Locate the cell with the specified text and output its (X, Y) center coordinate. 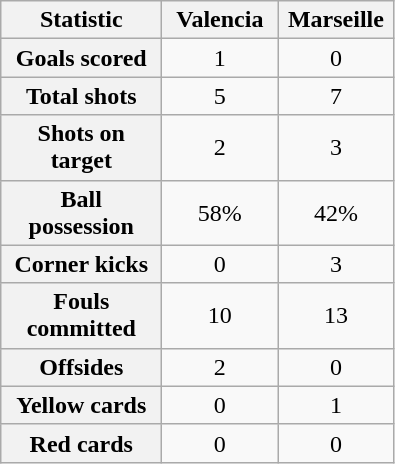
Ball possession (82, 212)
Valencia (220, 20)
Corner kicks (82, 264)
5 (220, 96)
Statistic (82, 20)
10 (220, 316)
7 (336, 96)
13 (336, 316)
Marseille (336, 20)
58% (220, 212)
42% (336, 212)
Shots on target (82, 148)
Red cards (82, 443)
Yellow cards (82, 405)
Total shots (82, 96)
Goals scored (82, 58)
Fouls committed (82, 316)
Offsides (82, 367)
